For the text-containing cell, return its midpoint in (x, y) coordinate format. 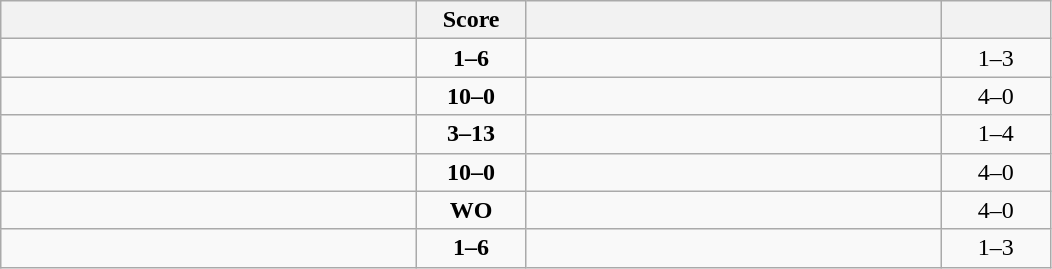
1–4 (996, 134)
Score (472, 20)
WO (472, 210)
3–13 (472, 134)
